Search for the cell housing the specified text and yield its [X, Y] center coordinate. 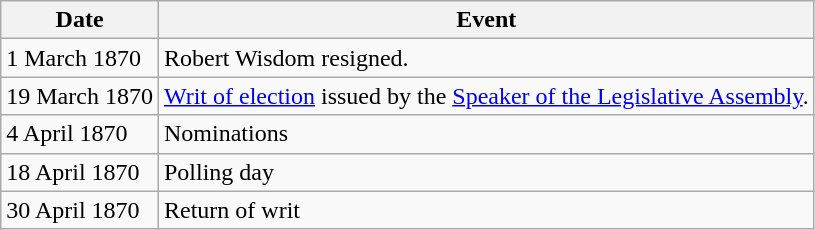
Nominations [486, 134]
18 April 1870 [80, 172]
Date [80, 20]
30 April 1870 [80, 210]
Return of writ [486, 210]
Polling day [486, 172]
1 March 1870 [80, 58]
Writ of election issued by the Speaker of the Legislative Assembly. [486, 96]
19 March 1870 [80, 96]
4 April 1870 [80, 134]
Event [486, 20]
Robert Wisdom resigned. [486, 58]
